Scan for the cell matching the given text and deliver its [x, y] coordinate at center. 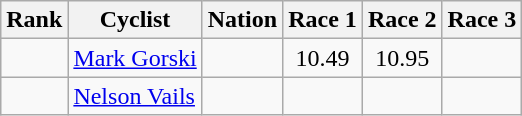
Mark Gorski [135, 58]
Nelson Vails [135, 96]
Race 2 [402, 20]
10.49 [323, 58]
Race 1 [323, 20]
Rank [34, 20]
Cyclist [135, 20]
10.95 [402, 58]
Race 3 [482, 20]
Nation [242, 20]
